Extract the [x, y] coordinate from the center of the cell holding the provided text.  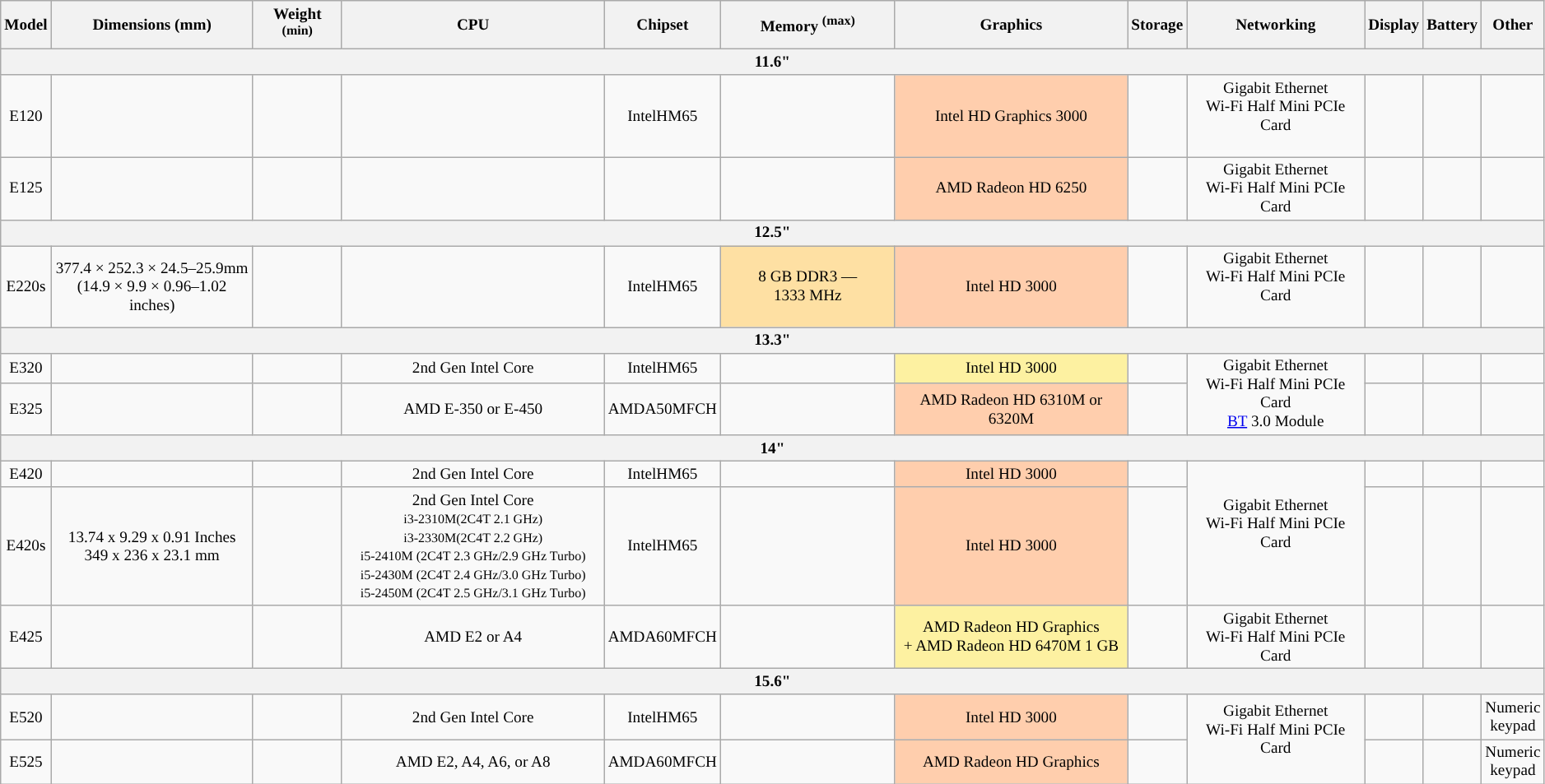
377.4 × 252.3 × 24.5–25.9mm (14.9 × 9.9 × 0.96–1.02 inches) [151, 286]
Display [1394, 25]
AMD Radeon HD Graphics+ AMD Radeon HD 6470M 1 GB [1011, 637]
Chipset [662, 25]
Dimensions (mm) [151, 25]
Gigabit EthernetWi-Fi Half Mini PCIe CardBT 3.0 Module [1276, 393]
AMD E-350 or E-450 [472, 410]
E420 [26, 474]
Networking [1276, 25]
Weight (min) [297, 25]
E220s [26, 286]
Other [1513, 25]
14" [772, 448]
8 GB DDR3 — 1333 MHz [808, 286]
AMD Radeon HD 6310M or 6320M [1011, 410]
E525 [26, 761]
AMDA50MFCH [662, 410]
12.5" [772, 233]
Model [26, 25]
Battery [1452, 25]
11.6" [772, 63]
CPU [472, 25]
13.74 x 9.29 x 0.91 Inches 349 x 236 x 23.1 mm [151, 546]
E125 [26, 188]
Storage [1157, 25]
13.3" [772, 341]
Graphics [1011, 25]
E520 [26, 717]
Intel HD Graphics 3000 [1011, 115]
AMD E2 or A4 [472, 637]
15.6" [772, 682]
AMD Radeon HD 6250 [1011, 188]
E320 [26, 369]
E425 [26, 637]
AMD Radeon HD Graphics [1011, 761]
E120 [26, 115]
AMD E2, A4, A6, or A8 [472, 761]
Memory (max) [808, 25]
E325 [26, 410]
E420s [26, 546]
